Output the [x, y] coordinate of the center of the cell containing the given text.  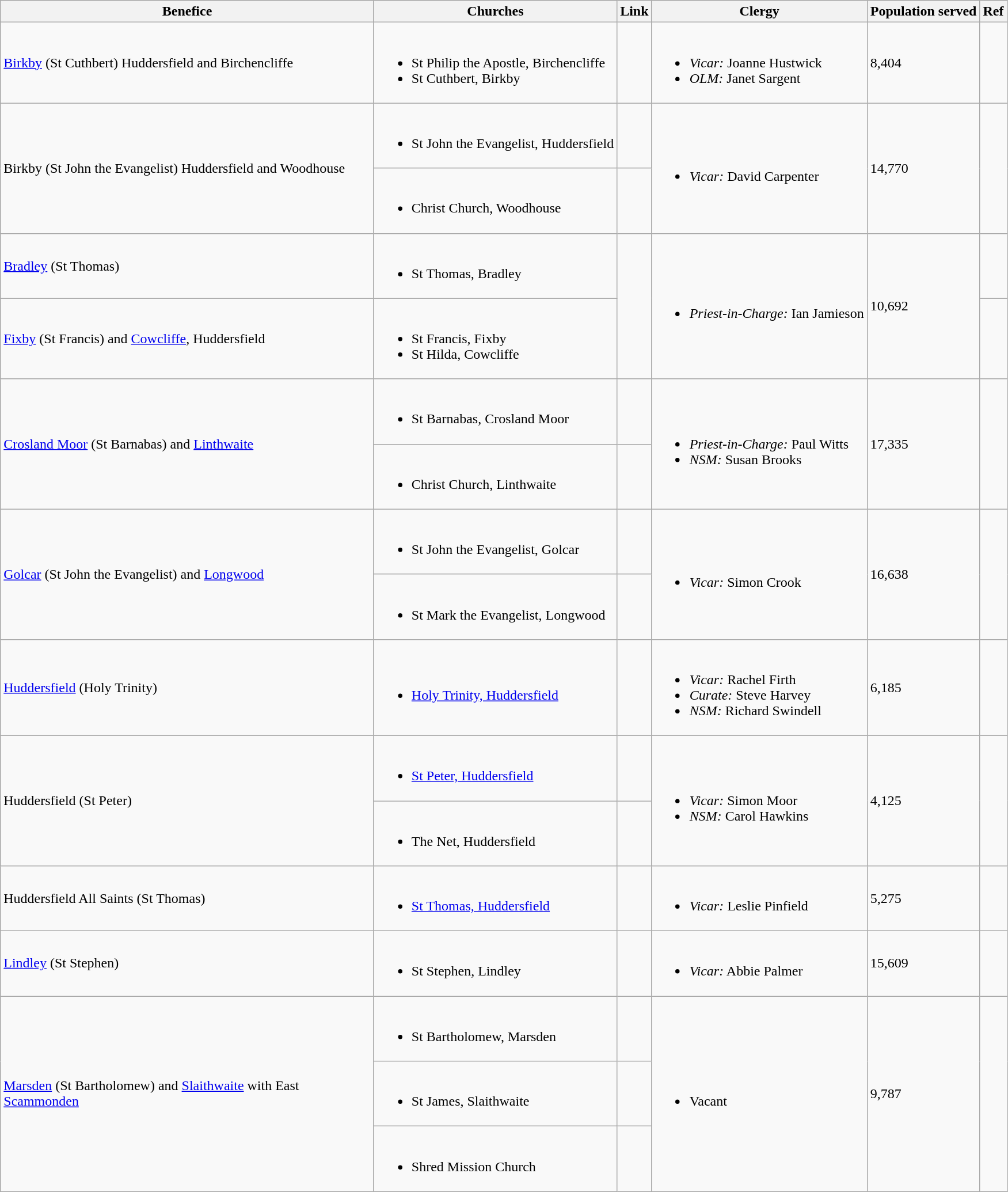
St Thomas, Bradley [495, 266]
Vicar: David Carpenter [759, 168]
Priest-in-Charge: Paul WittsNSM: Susan Brooks [759, 444]
6,185 [923, 688]
Vacant [759, 1094]
14,770 [923, 168]
10,692 [923, 306]
Clergy [759, 12]
St Barnabas, Crosland Moor [495, 411]
Marsden (St Bartholomew) and Slaithwaite with East Scammonden [188, 1094]
Vicar: Rachel FirthCurate: Steve HarveyNSM: Richard Swindell [759, 688]
9,787 [923, 1094]
St Peter, Huddersfield [495, 768]
Ref [994, 12]
Huddersfield (St Peter) [188, 800]
Huddersfield All Saints (St Thomas) [188, 898]
St Francis, FixbySt Hilda, Cowcliffe [495, 339]
Vicar: Joanne HustwickOLM: Janet Sargent [759, 63]
15,609 [923, 964]
Link [634, 12]
Churches [495, 12]
St Thomas, Huddersfield [495, 898]
St John the Evangelist, Huddersfield [495, 136]
Christ Church, Woodhouse [495, 200]
St James, Slaithwaite [495, 1094]
Vicar: Leslie Pinfield [759, 898]
Population served [923, 12]
St Bartholomew, Marsden [495, 1028]
Vicar: Abbie Palmer [759, 964]
17,335 [923, 444]
Lindley (St Stephen) [188, 964]
Huddersfield (Holy Trinity) [188, 688]
16,638 [923, 574]
The Net, Huddersfield [495, 833]
Vicar: Simon Crook [759, 574]
Priest-in-Charge: Ian Jamieson [759, 306]
Crosland Moor (St Barnabas) and Linthwaite [188, 444]
Fixby (St Francis) and Cowcliffe, Huddersfield [188, 339]
Christ Church, Linthwaite [495, 477]
8,404 [923, 63]
St John the Evangelist, Golcar [495, 541]
4,125 [923, 800]
Birkby (St John the Evangelist) Huddersfield and Woodhouse [188, 168]
Holy Trinity, Huddersfield [495, 688]
Birkby (St Cuthbert) Huddersfield and Birchencliffe [188, 63]
Shred Mission Church [495, 1159]
Benefice [188, 12]
5,275 [923, 898]
St Mark the Evangelist, Longwood [495, 607]
St Stephen, Lindley [495, 964]
Vicar: Simon MoorNSM: Carol Hawkins [759, 800]
St Philip the Apostle, BirchencliffeSt Cuthbert, Birkby [495, 63]
Bradley (St Thomas) [188, 266]
Golcar (St John the Evangelist) and Longwood [188, 574]
